Return [x, y] of the center of cell containing provided text 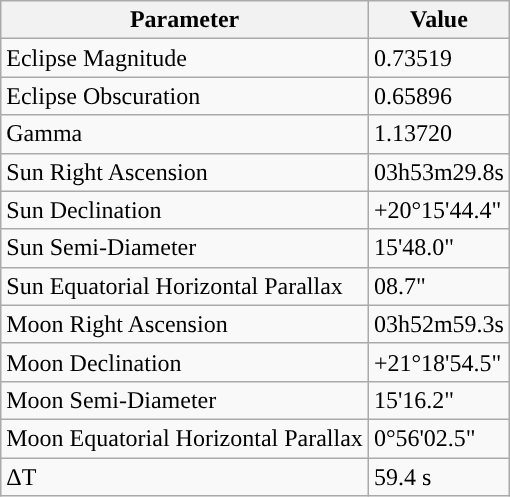
15'48.0" [438, 248]
Eclipse Obscuration [185, 96]
ΔT [185, 477]
03h52m59.3s [438, 324]
Sun Declination [185, 210]
+21°18'54.5" [438, 362]
08.7" [438, 286]
Moon Declination [185, 362]
Value [438, 20]
Gamma [185, 134]
Sun Equatorial Horizontal Parallax [185, 286]
Sun Right Ascension [185, 172]
Sun Semi-Diameter [185, 248]
0°56'02.5" [438, 438]
0.65896 [438, 96]
59.4 s [438, 477]
15'16.2" [438, 400]
Moon Right Ascension [185, 324]
Eclipse Magnitude [185, 58]
Moon Semi-Diameter [185, 400]
0.73519 [438, 58]
03h53m29.8s [438, 172]
Parameter [185, 20]
1.13720 [438, 134]
Moon Equatorial Horizontal Parallax [185, 438]
+20°15'44.4" [438, 210]
